Identify which cell holds the provided text, then report its (x, y) central coordinate. 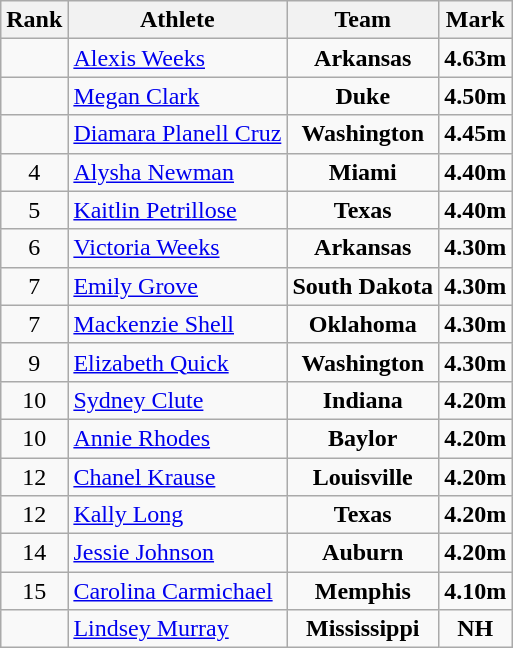
Baylor (363, 438)
NH (476, 629)
Chanel Krause (178, 477)
Louisville (363, 477)
Indiana (363, 400)
4.50m (476, 96)
Alysha Newman (178, 172)
5 (34, 210)
Emily Grove (178, 286)
6 (34, 248)
14 (34, 553)
4 (34, 172)
Carolina Carmichael (178, 591)
Oklahoma (363, 324)
Victoria Weeks (178, 248)
Lindsey Murray (178, 629)
Kaitlin Petrillose (178, 210)
Megan Clark (178, 96)
Miami (363, 172)
Annie Rhodes (178, 438)
4.63m (476, 58)
Elizabeth Quick (178, 362)
Sydney Clute (178, 400)
Team (363, 20)
South Dakota (363, 286)
Alexis Weeks (178, 58)
Mark (476, 20)
Athlete (178, 20)
9 (34, 362)
4.45m (476, 134)
Auburn (363, 553)
Rank (34, 20)
15 (34, 591)
Mississippi (363, 629)
Diamara Planell Cruz (178, 134)
Kally Long (178, 515)
Memphis (363, 591)
Duke (363, 96)
4.10m (476, 591)
Jessie Johnson (178, 553)
Mackenzie Shell (178, 324)
